Extract the [X, Y] coordinate from the center of the cell holding the provided text.  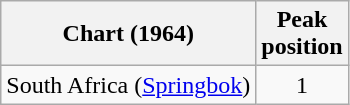
Chart (1964) [128, 34]
South Africa (Springbok) [128, 85]
Peakposition [302, 34]
1 [302, 85]
